Locate the cell with the specified text and output its (x, y) center coordinate. 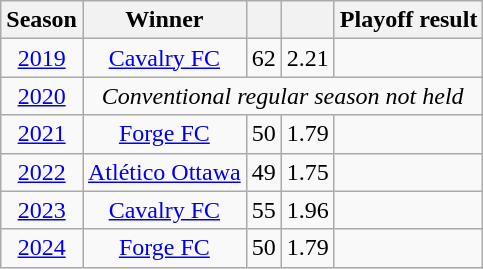
Playoff result (408, 20)
2023 (42, 210)
2020 (42, 96)
Winner (164, 20)
Conventional regular season not held (282, 96)
Season (42, 20)
Atlético Ottawa (164, 172)
49 (264, 172)
2024 (42, 248)
62 (264, 58)
2021 (42, 134)
2022 (42, 172)
2.21 (308, 58)
1.96 (308, 210)
55 (264, 210)
1.75 (308, 172)
2019 (42, 58)
